Provide the [X, Y] coordinate of the cell's center where the given text is located.  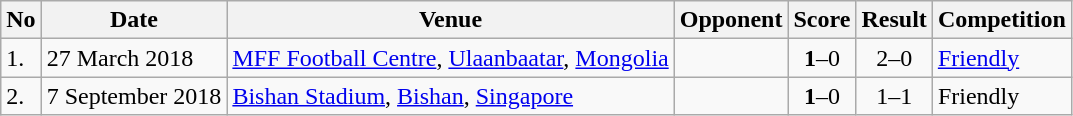
2–0 [894, 58]
Venue [450, 20]
No [21, 20]
MFF Football Centre, Ulaanbaatar, Mongolia [450, 58]
Competition [1002, 20]
27 March 2018 [134, 58]
1–1 [894, 96]
7 September 2018 [134, 96]
Date [134, 20]
1. [21, 58]
Score [822, 20]
Bishan Stadium, Bishan, Singapore [450, 96]
Result [894, 20]
Opponent [731, 20]
2. [21, 96]
